Search for the cell housing the specified text and yield its [X, Y] center coordinate. 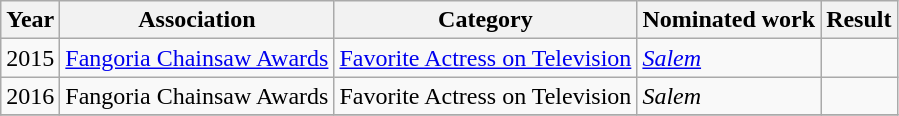
2016 [30, 96]
Category [486, 20]
2015 [30, 58]
Nominated work [729, 20]
Association [197, 20]
Year [30, 20]
Result [859, 20]
